From the cell containing the given text, extract its center point as [x, y] coordinate. 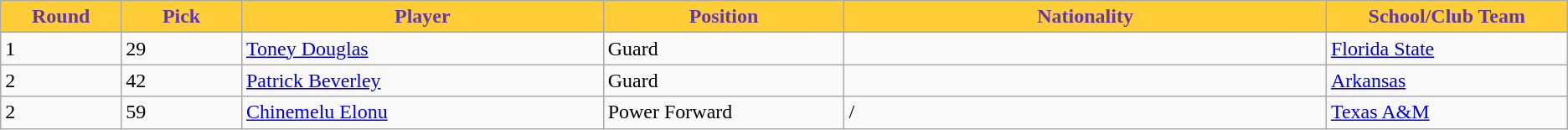
1 [61, 49]
Pick [182, 17]
Chinemelu Elonu [422, 112]
Position [724, 17]
29 [182, 49]
Player [422, 17]
Texas A&M [1447, 112]
School/Club Team [1447, 17]
Round [61, 17]
Florida State [1447, 49]
Power Forward [724, 112]
Nationality [1086, 17]
Patrick Beverley [422, 81]
42 [182, 81]
/ [1086, 112]
Arkansas [1447, 81]
59 [182, 112]
Toney Douglas [422, 49]
